Output the [x, y] coordinate of the center of the cell containing the given text.  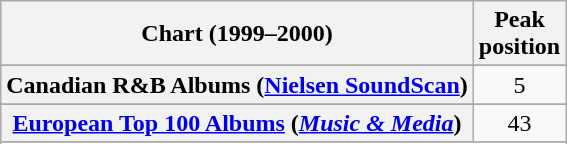
European Top 100 Albums (Music & Media) [238, 123]
Canadian R&B Albums (Nielsen SoundScan) [238, 85]
Peak position [519, 34]
Chart (1999–2000) [238, 34]
5 [519, 85]
43 [519, 123]
